Capture the cell that displays the provided text and extract its [x, y] central coordinate. 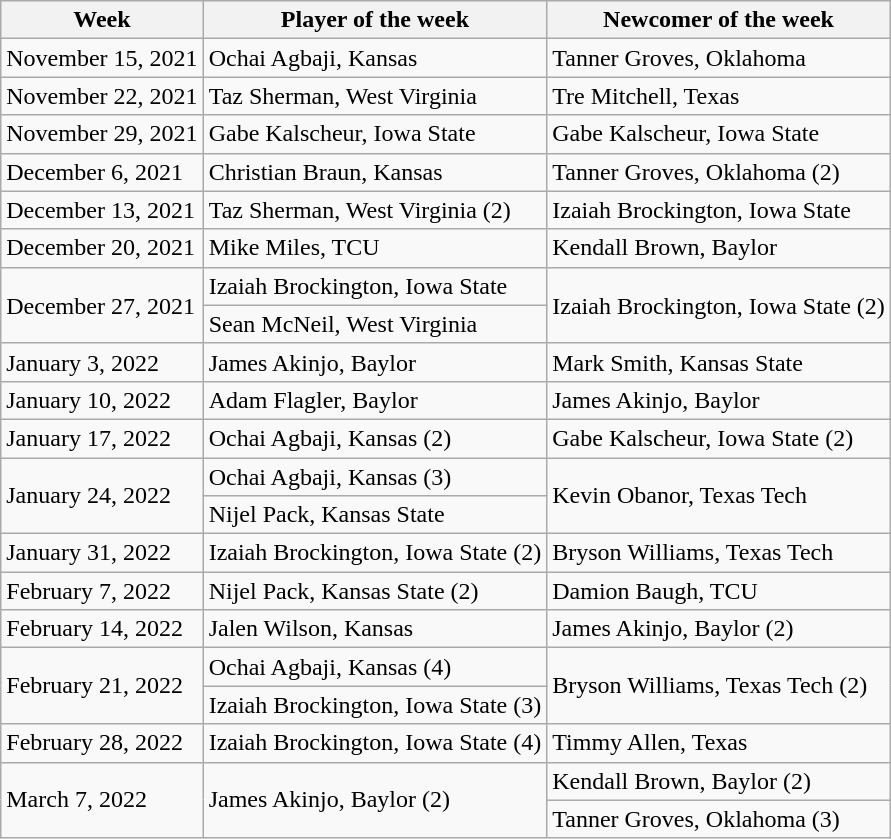
Nijel Pack, Kansas State (2) [375, 591]
Player of the week [375, 20]
Bryson Williams, Texas Tech (2) [719, 686]
December 6, 2021 [102, 172]
Ochai Agbaji, Kansas (2) [375, 438]
Tre Mitchell, Texas [719, 96]
Kendall Brown, Baylor [719, 248]
Christian Braun, Kansas [375, 172]
Izaiah Brockington, Iowa State (3) [375, 705]
Taz Sherman, West Virginia (2) [375, 210]
Tanner Groves, Oklahoma [719, 58]
November 22, 2021 [102, 96]
February 28, 2022 [102, 743]
Week [102, 20]
Gabe Kalscheur, Iowa State (2) [719, 438]
Kendall Brown, Baylor (2) [719, 781]
January 17, 2022 [102, 438]
Mike Miles, TCU [375, 248]
January 24, 2022 [102, 496]
Adam Flagler, Baylor [375, 400]
Newcomer of the week [719, 20]
Izaiah Brockington, Iowa State (4) [375, 743]
Ochai Agbaji, Kansas [375, 58]
Kevin Obanor, Texas Tech [719, 496]
November 15, 2021 [102, 58]
Bryson Williams, Texas Tech [719, 553]
December 13, 2021 [102, 210]
February 21, 2022 [102, 686]
December 27, 2021 [102, 305]
January 31, 2022 [102, 553]
March 7, 2022 [102, 800]
Timmy Allen, Texas [719, 743]
December 20, 2021 [102, 248]
Sean McNeil, West Virginia [375, 324]
Nijel Pack, Kansas State [375, 515]
February 14, 2022 [102, 629]
January 10, 2022 [102, 400]
Tanner Groves, Oklahoma (3) [719, 819]
Tanner Groves, Oklahoma (2) [719, 172]
Ochai Agbaji, Kansas (4) [375, 667]
January 3, 2022 [102, 362]
Ochai Agbaji, Kansas (3) [375, 477]
Mark Smith, Kansas State [719, 362]
Damion Baugh, TCU [719, 591]
February 7, 2022 [102, 591]
November 29, 2021 [102, 134]
Jalen Wilson, Kansas [375, 629]
Taz Sherman, West Virginia [375, 96]
